Locate the cell with the specified text and output its [X, Y] center coordinate. 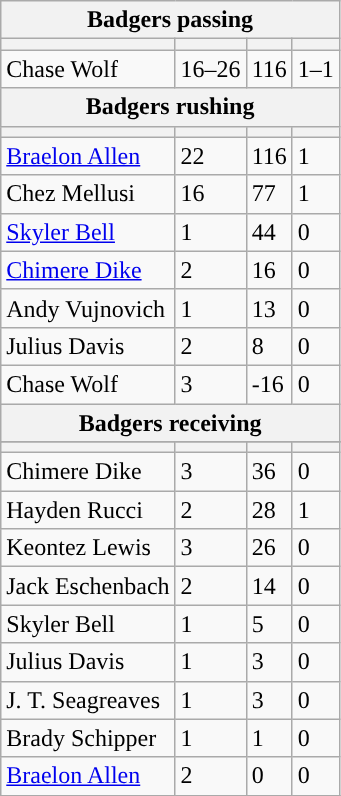
22 [210, 156]
Hayden Rucci [88, 510]
36 [269, 472]
Chez Mellusi [88, 194]
1–1 [316, 69]
5 [269, 624]
Badgers rushing [170, 107]
28 [269, 510]
Andy Vujnovich [88, 308]
Keontez Lewis [88, 548]
26 [269, 548]
Badgers passing [170, 20]
-16 [269, 384]
13 [269, 308]
16–26 [210, 69]
14 [269, 586]
Badgers receiving [170, 423]
Brady Schipper [88, 738]
Jack Eschenbach [88, 586]
44 [269, 232]
8 [269, 346]
J. T. Seagreaves [88, 700]
77 [269, 194]
